Return (X, Y) of the center of cell containing provided text 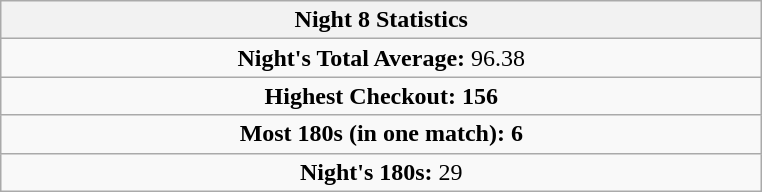
Night's Total Average: 96.38 (382, 58)
Most 180s (in one match): 6 (382, 134)
Night's 180s: 29 (382, 172)
Highest Checkout: 156 (382, 96)
Night 8 Statistics (382, 20)
